Locate the cell with the specified text and output its [X, Y] center coordinate. 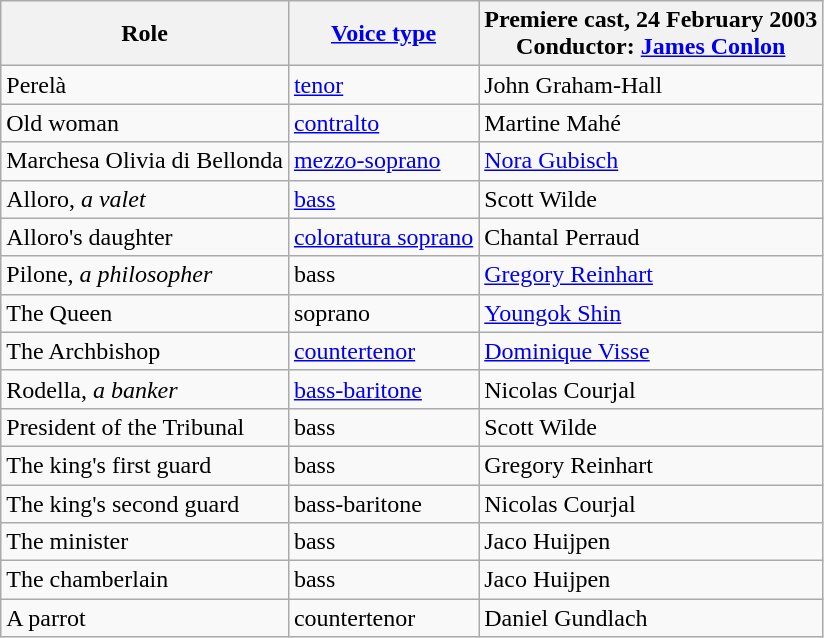
John Graham-Hall [651, 85]
Nora Gubisch [651, 161]
The minister [145, 542]
Alloro, a valet [145, 199]
Youngok Shin [651, 313]
Alloro's daughter [145, 237]
The king's first guard [145, 465]
Marchesa Olivia di Bellonda [145, 161]
Role [145, 34]
soprano [383, 313]
President of the Tribunal [145, 427]
Premiere cast, 24 February 2003Conductor: James Conlon [651, 34]
Dominique Visse [651, 351]
Perelà [145, 85]
The chamberlain [145, 580]
Chantal Perraud [651, 237]
Voice type [383, 34]
Rodella, a banker [145, 389]
Pilone, a philosopher [145, 275]
coloratura soprano [383, 237]
Old woman [145, 123]
A parrot [145, 618]
tenor [383, 85]
Daniel Gundlach [651, 618]
mezzo-soprano [383, 161]
Martine Mahé [651, 123]
The king's second guard [145, 503]
The Archbishop [145, 351]
The Queen [145, 313]
contralto [383, 123]
